Pinpoint the cell where the given text exists, returning its [X, Y] midpoint coordinate. 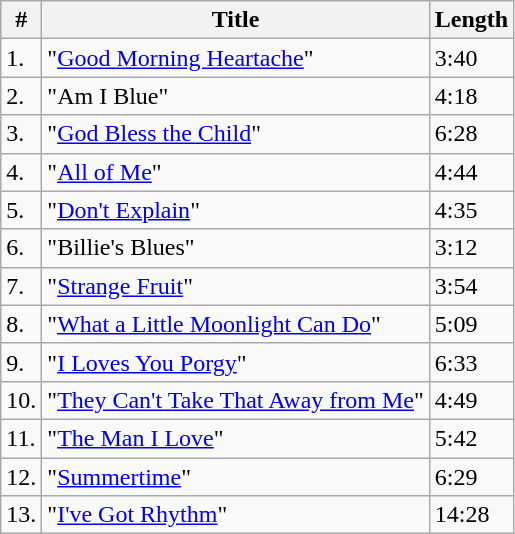
4:18 [471, 96]
Title [236, 20]
"Don't Explain" [236, 210]
5:42 [471, 438]
4:44 [471, 172]
3:40 [471, 58]
"Strange Fruit" [236, 286]
"Am I Blue" [236, 96]
6:33 [471, 362]
4. [22, 172]
13. [22, 515]
9. [22, 362]
"God Bless the Child" [236, 134]
8. [22, 324]
"Summertime" [236, 477]
6. [22, 248]
3:54 [471, 286]
"The Man I Love" [236, 438]
Length [471, 20]
"I've Got Rhythm" [236, 515]
6:29 [471, 477]
3:12 [471, 248]
"Billie's Blues" [236, 248]
"All of Me" [236, 172]
"They Can't Take That Away from Me" [236, 400]
11. [22, 438]
"Good Morning Heartache" [236, 58]
7. [22, 286]
6:28 [471, 134]
4:35 [471, 210]
4:49 [471, 400]
10. [22, 400]
5. [22, 210]
"What a Little Moonlight Can Do" [236, 324]
1. [22, 58]
12. [22, 477]
"I Loves You Porgy" [236, 362]
# [22, 20]
2. [22, 96]
14:28 [471, 515]
3. [22, 134]
5:09 [471, 324]
